Search for the cell housing the specified text and yield its [X, Y] center coordinate. 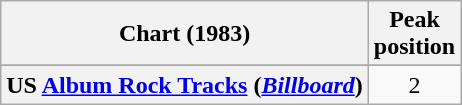
Chart (1983) [185, 34]
Peakposition [414, 34]
2 [414, 85]
US Album Rock Tracks (Billboard) [185, 85]
